From the cell containing the given text, extract its center point as (X, Y) coordinate. 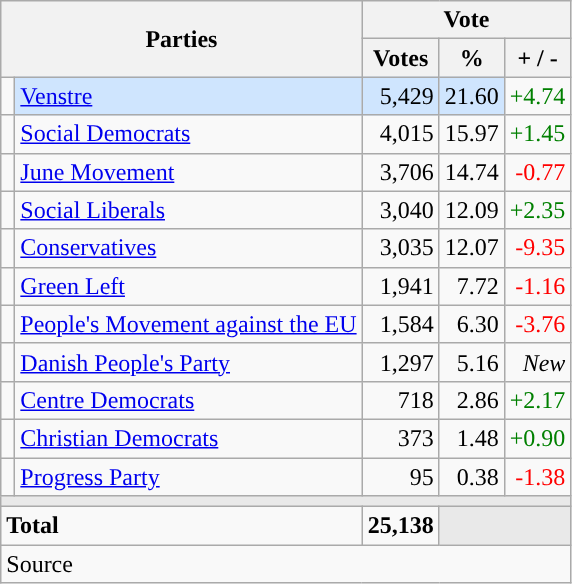
+2.35 (538, 210)
718 (400, 400)
1.48 (472, 438)
Votes (400, 58)
7.72 (472, 286)
373 (400, 438)
12.09 (472, 210)
Total (182, 526)
Parties (182, 39)
3,706 (400, 172)
Progress Party (188, 477)
5,429 (400, 96)
3,035 (400, 248)
People's Movement against the EU (188, 324)
12.07 (472, 248)
+2.17 (538, 400)
Source (286, 564)
June Movement (188, 172)
5.16 (472, 362)
+1.45 (538, 134)
+ / - (538, 58)
25,138 (400, 526)
15.97 (472, 134)
2.86 (472, 400)
Danish People's Party (188, 362)
1,297 (400, 362)
+4.74 (538, 96)
0.38 (472, 477)
Social Liberals (188, 210)
-0.77 (538, 172)
Christian Democrats (188, 438)
New (538, 362)
6.30 (472, 324)
Vote (466, 20)
21.60 (472, 96)
+0.90 (538, 438)
95 (400, 477)
Centre Democrats (188, 400)
4,015 (400, 134)
Conservatives (188, 248)
1,584 (400, 324)
-3.76 (538, 324)
14.74 (472, 172)
Green Left (188, 286)
1,941 (400, 286)
Venstre (188, 96)
% (472, 58)
-9.35 (538, 248)
Social Democrats (188, 134)
3,040 (400, 210)
-1.38 (538, 477)
-1.16 (538, 286)
